Output the (x, y) coordinate of the center of the cell containing the given text.  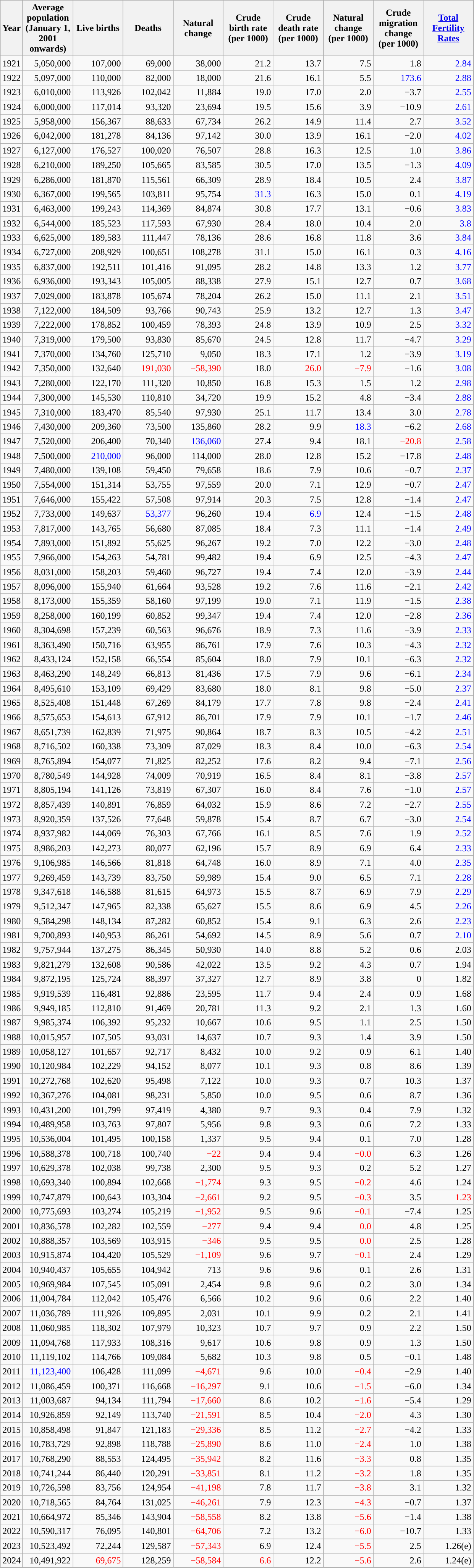
1.24 (448, 1183)
−58,390 (198, 369)
53,755 (148, 485)
76,859 (148, 805)
105,091 (148, 1284)
95,232 (148, 1023)
90,864 (198, 732)
2.68 (448, 427)
37,327 (198, 979)
64,032 (198, 805)
62,196 (198, 848)
1.27 (448, 1168)
56,680 (148, 529)
5,956 (198, 1124)
10,836,578 (48, 1226)
3.5 (398, 1197)
117,933 (98, 1342)
1938 (11, 310)
111,447 (148, 238)
105,674 (148, 296)
9,985,374 (48, 1023)
15.7 (248, 848)
25.9 (248, 310)
59,460 (148, 572)
1933 (11, 238)
−2.8 (398, 616)
Natural change (per 1000) (348, 28)
104,081 (98, 1095)
2000 (11, 1212)
6,042,000 (48, 136)
10,590,317 (48, 1531)
−0.2 (348, 1183)
1934 (11, 252)
14,637 (198, 1037)
2.41 (448, 703)
11,004,784 (48, 1299)
1921 (11, 63)
7,370,000 (48, 354)
1937 (11, 296)
−2.1 (398, 587)
90,743 (198, 310)
141,126 (98, 790)
193,343 (98, 281)
125,724 (98, 979)
20,781 (198, 1008)
19.5 (248, 107)
111,320 (148, 383)
2007 (11, 1313)
88,553 (98, 1459)
4.0 (398, 863)
97,199 (198, 601)
0.4 (348, 1110)
132,640 (98, 369)
28.9 (248, 179)
2018 (11, 1473)
8,495,610 (48, 689)
2.61 (448, 107)
78,136 (198, 238)
70,919 (198, 776)
2.84 (448, 63)
181,278 (98, 136)
6.6 (248, 1560)
8,920,359 (48, 819)
1936 (11, 281)
113,740 (148, 1415)
10,888,357 (48, 1241)
8,651,739 (48, 732)
1995 (11, 1139)
140,891 (98, 805)
6.4 (398, 848)
83,585 (198, 165)
1.82 (448, 979)
111,794 (148, 1401)
9,347,618 (48, 892)
66,813 (148, 674)
2.56 (448, 761)
1987 (11, 1023)
1932 (11, 223)
104,942 (148, 1270)
3.87 (448, 179)
100,020 (148, 150)
109,895 (148, 1313)
3.32 (448, 325)
53,377 (148, 514)
5,050,000 (48, 63)
8,173,000 (48, 601)
148,249 (98, 674)
10,058,127 (48, 1052)
210,000 (98, 456)
10,775,693 (48, 1212)
1942 (11, 369)
4.16 (448, 252)
4.09 (448, 165)
6,566 (198, 1299)
178,852 (98, 325)
3.51 (448, 296)
94,134 (98, 1401)
−277 (198, 1226)
7,646,000 (48, 499)
34,720 (198, 398)
14.9 (298, 121)
7,817,000 (48, 529)
107,000 (98, 63)
2003 (11, 1255)
147,965 (98, 906)
3.77 (448, 267)
30.8 (248, 209)
3.47 (448, 310)
112,042 (98, 1299)
110,000 (98, 78)
146,566 (98, 863)
105,005 (148, 281)
Deaths (148, 28)
77,648 (148, 819)
−3.2 (348, 1473)
1991 (11, 1081)
2,031 (198, 1313)
97,419 (148, 1110)
9,919,539 (48, 994)
1925 (11, 121)
28.0 (248, 456)
−1,109 (198, 1255)
10,768,290 (48, 1459)
2024 (11, 1560)
2009 (11, 1342)
1928 (11, 165)
156,367 (98, 121)
154,077 (98, 761)
108,278 (198, 252)
6,727,000 (48, 252)
18.9 (248, 630)
1957 (11, 587)
18.6 (248, 470)
21.2 (248, 63)
93,320 (148, 107)
−29,336 (198, 1430)
69,000 (148, 63)
−2,661 (198, 1197)
95,498 (148, 1081)
9,617 (198, 1342)
7,310,000 (48, 412)
−46,261 (198, 1502)
1958 (11, 601)
106,428 (98, 1371)
140,801 (148, 1531)
102,229 (98, 1066)
13.4 (348, 412)
2001 (11, 1226)
1971 (11, 790)
5,097,000 (48, 78)
1.30 (448, 1415)
103,274 (98, 1212)
7,350,000 (48, 369)
1923 (11, 92)
105,665 (148, 165)
5.6 (348, 936)
107,979 (148, 1328)
59,989 (198, 877)
80,077 (148, 848)
26.0 (298, 369)
7,520,000 (48, 441)
8,716,502 (48, 747)
1939 (11, 325)
2021 (11, 1517)
1926 (11, 136)
67,912 (148, 718)
102,282 (98, 1226)
124,495 (148, 1459)
5,682 (198, 1357)
2005 (11, 1284)
114,369 (148, 209)
103,915 (148, 1241)
54,692 (198, 936)
2.51 (448, 732)
8,432 (198, 1052)
12.3 (298, 1502)
1.31 (448, 1270)
Year (11, 28)
114,000 (198, 456)
105,476 (148, 1299)
73,500 (148, 427)
1.39 (448, 1066)
7,029,000 (48, 296)
5,958,000 (48, 121)
2.23 (448, 921)
103,569 (98, 1241)
6,625,000 (48, 238)
−25,890 (198, 1444)
713 (198, 1270)
6,286,000 (48, 179)
112,810 (98, 1008)
10,523,492 (48, 1546)
23,694 (198, 107)
10,940,437 (48, 1270)
1997 (11, 1168)
108,316 (148, 1342)
−17,660 (198, 1401)
10,667 (198, 1023)
145,530 (98, 398)
129,587 (148, 1546)
2016 (11, 1444)
73,819 (148, 790)
10,664,972 (48, 1517)
139,108 (98, 470)
85,604 (198, 659)
1922 (11, 78)
67,734 (198, 121)
10,969,984 (48, 1284)
27.4 (248, 441)
8,031,000 (48, 572)
15.3 (298, 383)
102,042 (148, 92)
20.0 (248, 485)
86,440 (98, 1473)
184,509 (98, 310)
58,160 (148, 601)
10,850 (198, 383)
61,664 (148, 587)
87,029 (198, 747)
6.7 (348, 819)
8,857,439 (48, 805)
3.86 (448, 150)
2.7 (398, 121)
2.38 (448, 601)
73,309 (148, 747)
Average population (January 1, 2001 onwards) (48, 28)
1970 (11, 776)
59,878 (198, 819)
3.08 (448, 369)
189,250 (98, 165)
2017 (11, 1459)
9,872,195 (48, 979)
10,431,200 (48, 1110)
1953 (11, 529)
1.60 (448, 1008)
−346 (198, 1241)
11.9 (348, 601)
10,858,498 (48, 1430)
125,710 (148, 354)
1977 (11, 877)
99,738 (148, 1168)
1981 (11, 936)
1954 (11, 543)
96,676 (198, 630)
149,637 (98, 514)
−7.4 (398, 1212)
189,583 (98, 238)
10,718,565 (48, 1502)
1962 (11, 659)
143,739 (98, 877)
2.46 (448, 718)
14.8 (298, 267)
3.68 (448, 281)
−0.3 (348, 1197)
67,766 (198, 834)
10,323 (198, 1328)
2019 (11, 1488)
1.68 (448, 994)
2.44 (448, 572)
Natural change (198, 28)
1959 (11, 616)
6.5 (348, 877)
−20.8 (398, 441)
6,127,000 (48, 150)
94,152 (148, 1066)
2.78 (448, 412)
2,454 (198, 1284)
1949 (11, 470)
13.8 (298, 1517)
88,633 (148, 121)
10,491,922 (48, 1560)
209,360 (98, 427)
8,986,203 (48, 848)
11,060,985 (48, 1328)
2012 (11, 1386)
86,261 (148, 936)
42,022 (198, 965)
98,231 (148, 1095)
148,134 (98, 921)
85,540 (148, 412)
113,926 (98, 92)
−5.0 (398, 689)
1947 (11, 441)
8,805,194 (48, 790)
76,095 (98, 1531)
−10.9 (398, 107)
3.52 (448, 121)
160,199 (98, 616)
191,030 (148, 369)
1982 (11, 950)
66,309 (198, 179)
2022 (11, 1531)
3.19 (448, 354)
92,898 (98, 1444)
27.9 (248, 281)
84,179 (198, 703)
−7.1 (398, 761)
7,319,000 (48, 339)
144,069 (98, 834)
3.1 (398, 1488)
100,158 (148, 1139)
14.5 (248, 936)
31.1 (248, 252)
8,937,982 (48, 834)
6,367,000 (48, 194)
28.8 (248, 150)
105,529 (148, 1255)
2008 (11, 1328)
Crude migration change (per 1000) (398, 28)
102,559 (148, 1226)
1956 (11, 572)
18.1 (348, 441)
10,915,874 (48, 1255)
9,106,985 (48, 863)
1927 (11, 150)
2.98 (448, 383)
124,954 (148, 1488)
1.26(e) (448, 1546)
7,733,000 (48, 514)
179,500 (98, 339)
8,575,653 (48, 718)
1983 (11, 965)
154,263 (98, 558)
10,693,340 (48, 1183)
10,489,958 (48, 1124)
6,210,000 (48, 165)
95,754 (198, 194)
199,565 (98, 194)
11,036,789 (48, 1313)
6,936,000 (48, 281)
10,120,984 (48, 1066)
100,718 (98, 1154)
71,825 (148, 761)
91,095 (198, 267)
162,839 (98, 732)
−35,942 (198, 1459)
3.29 (448, 339)
10,783,729 (48, 1444)
10.9 (348, 325)
11,119,102 (48, 1357)
160,338 (98, 747)
1945 (11, 412)
16.5 (248, 776)
106,392 (98, 1023)
122,170 (98, 383)
7,430,000 (48, 427)
116,481 (98, 994)
128,259 (148, 1560)
1.23 (448, 1197)
6.1 (398, 1052)
142,273 (98, 848)
−3.3 (348, 1459)
1.48 (448, 1357)
1.4 (348, 1037)
8,363,490 (48, 645)
1952 (11, 514)
135,860 (198, 427)
7,280,000 (48, 383)
96,260 (198, 514)
−1.3 (398, 165)
4,380 (198, 1110)
54,781 (148, 558)
10,367,276 (48, 1095)
5.5 (348, 78)
1965 (11, 703)
9,949,185 (48, 1008)
1929 (11, 179)
67,307 (198, 790)
11,086,459 (48, 1386)
5,850 (198, 1095)
1964 (11, 689)
9,269,459 (48, 877)
1.5 (348, 383)
1.36 (448, 1095)
2.03 (448, 950)
18.7 (248, 732)
23,595 (198, 994)
2006 (11, 1299)
107,505 (98, 1037)
100,740 (148, 1154)
1.41 (448, 1313)
137,526 (98, 819)
82,338 (148, 906)
−0.6 (398, 209)
100,894 (98, 1183)
4.02 (448, 136)
0.5 (348, 1357)
Crude birth rate (per 1000) (248, 28)
97,559 (198, 485)
7,966,000 (48, 558)
87,282 (148, 921)
−17.8 (398, 456)
183,878 (98, 296)
140,953 (98, 936)
155,940 (98, 587)
4.5 (398, 906)
8,096,000 (48, 587)
Total Fertility Rates (448, 28)
−3.7 (398, 92)
103,763 (98, 1124)
1924 (11, 107)
97,930 (198, 412)
2.49 (448, 529)
1.94 (448, 965)
158,203 (98, 572)
0.3 (398, 252)
17.5 (248, 674)
11.8 (348, 238)
69,675 (98, 1560)
146,588 (98, 892)
6,544,000 (48, 223)
136,060 (198, 441)
2.52 (448, 834)
86,345 (148, 950)
1990 (11, 1066)
9,050 (198, 354)
96,267 (198, 543)
117,014 (98, 107)
109,084 (148, 1357)
−4,671 (198, 1371)
81,436 (198, 674)
2014 (11, 1415)
105,655 (98, 1270)
88,338 (198, 281)
97,142 (198, 136)
76,507 (198, 150)
6,463,000 (48, 209)
−64,706 (198, 1531)
24.5 (248, 339)
208,929 (98, 252)
199,243 (98, 209)
1978 (11, 892)
1955 (11, 558)
153,109 (98, 689)
2.29 (448, 892)
116,668 (148, 1386)
67,930 (198, 223)
92,149 (98, 1415)
118,302 (98, 1328)
4.19 (448, 194)
1976 (11, 863)
2.58 (448, 441)
81,818 (148, 863)
103,304 (148, 1197)
1966 (11, 718)
−3.4 (398, 398)
17.6 (248, 761)
1.26 (448, 1154)
3.83 (448, 209)
83,756 (98, 1488)
82,000 (148, 78)
92,886 (148, 994)
2004 (11, 1270)
143,765 (98, 529)
−0.0 (348, 1154)
1980 (11, 921)
120,291 (148, 1473)
86,761 (198, 645)
3.84 (448, 238)
11,094,768 (48, 1342)
−41,198 (198, 1488)
8,525,408 (48, 703)
−1.7 (398, 718)
93,830 (148, 339)
99,482 (198, 558)
78,393 (198, 325)
2013 (11, 1401)
2020 (11, 1502)
−6.2 (398, 427)
115,561 (148, 179)
6,837,000 (48, 267)
2010 (11, 1357)
11,884 (198, 92)
97,807 (148, 1124)
10,629,378 (48, 1168)
103,811 (148, 194)
185,523 (98, 223)
15.6 (298, 107)
131,025 (148, 1502)
2015 (11, 1430)
−58,558 (198, 1517)
59,450 (148, 470)
1948 (11, 456)
101,416 (148, 267)
92,717 (148, 1052)
28.4 (248, 223)
72,244 (98, 1546)
143,904 (148, 1517)
134,760 (98, 354)
85,346 (98, 1517)
8,780,549 (48, 776)
181,870 (98, 179)
81,615 (148, 892)
8,304,698 (48, 630)
1998 (11, 1183)
121,183 (148, 1430)
102,038 (98, 1168)
1996 (11, 1154)
−5.4 (398, 1401)
97,914 (198, 499)
18,000 (198, 78)
12.9 (348, 485)
8,765,894 (48, 761)
83,680 (198, 689)
2011 (11, 1371)
7,554,000 (48, 485)
11.0 (298, 1444)
87,085 (198, 529)
91,469 (148, 1008)
57,508 (148, 499)
84,764 (98, 1502)
102,620 (98, 1081)
1967 (11, 732)
100,643 (98, 1197)
93,528 (198, 587)
151,892 (98, 543)
1950 (11, 485)
11,123,400 (48, 1371)
84,136 (148, 136)
8.8 (298, 950)
10,741,244 (48, 1473)
1963 (11, 674)
38,000 (198, 63)
0 (398, 979)
83,750 (148, 877)
9,821,279 (48, 965)
21.6 (248, 78)
111,099 (148, 1371)
152,158 (98, 659)
1992 (11, 1095)
2.36 (448, 616)
9,584,298 (48, 921)
93,031 (148, 1037)
1960 (11, 630)
1943 (11, 383)
13.1 (348, 209)
Crude death rate (per 1000) (298, 28)
173.6 (398, 78)
2.42 (448, 587)
1941 (11, 354)
1935 (11, 267)
7,300,000 (48, 398)
60,563 (148, 630)
107,545 (98, 1284)
137,275 (98, 950)
1972 (11, 805)
117,593 (148, 223)
76,303 (148, 834)
2002 (11, 1241)
1975 (11, 848)
183,470 (98, 412)
1946 (11, 427)
88,397 (148, 979)
105,219 (148, 1212)
2.34 (448, 674)
1930 (11, 194)
79,658 (198, 470)
−33,851 (198, 1473)
2,300 (198, 1168)
−16,297 (198, 1386)
82,252 (198, 761)
1.24(e) (448, 1560)
110,810 (148, 398)
154,613 (98, 718)
10,726,598 (48, 1488)
93,766 (148, 310)
28.6 (248, 238)
11.3 (248, 1008)
9,700,893 (48, 936)
8,077 (198, 1066)
13.7 (298, 63)
−4.7 (398, 339)
1994 (11, 1124)
96,727 (198, 572)
1,337 (198, 1139)
74,009 (148, 776)
64,973 (198, 892)
30.0 (248, 136)
8,463,290 (48, 674)
101,495 (98, 1139)
−58,584 (198, 1560)
1931 (11, 209)
13.3 (348, 267)
7,122,000 (48, 310)
−10.7 (398, 1531)
10,588,378 (48, 1154)
19.9 (248, 398)
50,930 (198, 950)
−57,343 (198, 1546)
10,272,768 (48, 1081)
192,511 (98, 267)
1999 (11, 1197)
155,422 (98, 499)
1986 (11, 1008)
8,258,000 (48, 616)
90,586 (148, 965)
10,536,004 (48, 1139)
2.35 (448, 863)
2023 (11, 1546)
150,716 (98, 645)
1989 (11, 1052)
84,874 (198, 209)
96,000 (148, 456)
14.0 (248, 950)
101,657 (98, 1052)
100,651 (148, 252)
−2.9 (398, 1371)
7,480,000 (48, 470)
67,269 (148, 703)
11,003,687 (48, 1401)
10,926,859 (48, 1415)
69,429 (148, 689)
−1,774 (198, 1183)
64,748 (198, 863)
10,015,957 (48, 1037)
1988 (11, 1037)
8,433,124 (48, 659)
55,625 (148, 543)
99,347 (198, 616)
−1.0 (398, 790)
155,359 (98, 601)
157,239 (98, 630)
2.10 (448, 936)
86,701 (198, 718)
66,554 (148, 659)
100,371 (98, 1386)
20.3 (248, 499)
176,527 (98, 150)
1979 (11, 906)
−1,952 (198, 1212)
7,500,000 (48, 456)
111,926 (98, 1313)
65,627 (198, 906)
1973 (11, 819)
Live births (98, 28)
8.3 (298, 732)
151,314 (98, 485)
91,847 (98, 1430)
−6.1 (398, 674)
1993 (11, 1110)
144,928 (98, 776)
−22 (198, 1154)
11.4 (348, 121)
17.1 (298, 354)
15.9 (248, 805)
104,420 (98, 1255)
63,955 (148, 645)
114,766 (98, 1357)
−7.9 (348, 369)
−21,591 (198, 1415)
1940 (11, 339)
30.5 (248, 165)
31.3 (248, 194)
1968 (11, 747)
10,747,879 (48, 1197)
151,448 (98, 703)
1944 (11, 398)
71,975 (148, 732)
2.26 (448, 906)
2.28 (448, 877)
1961 (11, 645)
132,608 (98, 965)
206,400 (98, 441)
6,010,000 (48, 92)
1.1 (348, 1023)
1974 (11, 834)
−5.5 (348, 1546)
7,222,000 (48, 325)
7,122 (198, 1081)
78,204 (198, 296)
1969 (11, 761)
1985 (11, 994)
1984 (11, 979)
9.0 (298, 877)
70,340 (148, 441)
9,512,347 (48, 906)
−0.4 (348, 1371)
101,799 (98, 1110)
1951 (11, 499)
9,757,944 (48, 950)
7,893,000 (48, 543)
100,459 (148, 325)
102,668 (148, 1183)
118,788 (148, 1444)
25.1 (248, 412)
4.6 (398, 1183)
85,670 (198, 339)
24.8 (248, 325)
15.1 (298, 281)
3.6 (398, 238)
1.9 (398, 834)
6,000,000 (48, 107)
